For the text-containing cell, return its midpoint in [X, Y] coordinate format. 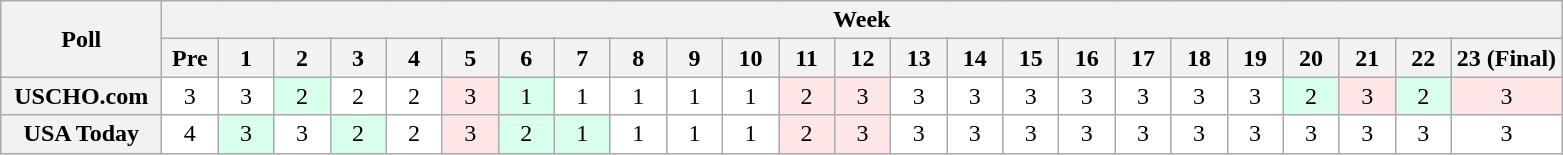
18 [1199, 58]
22 [1423, 58]
20 [1311, 58]
Pre [190, 58]
USA Today [82, 134]
10 [750, 58]
9 [694, 58]
6 [526, 58]
21 [1367, 58]
7 [582, 58]
14 [975, 58]
17 [1143, 58]
13 [919, 58]
Week [862, 20]
19 [1255, 58]
8 [638, 58]
11 [806, 58]
15 [1031, 58]
5 [470, 58]
23 (Final) [1506, 58]
16 [1087, 58]
Poll [82, 39]
USCHO.com [82, 96]
12 [863, 58]
